Identify which cell holds the provided text, then report its [x, y] central coordinate. 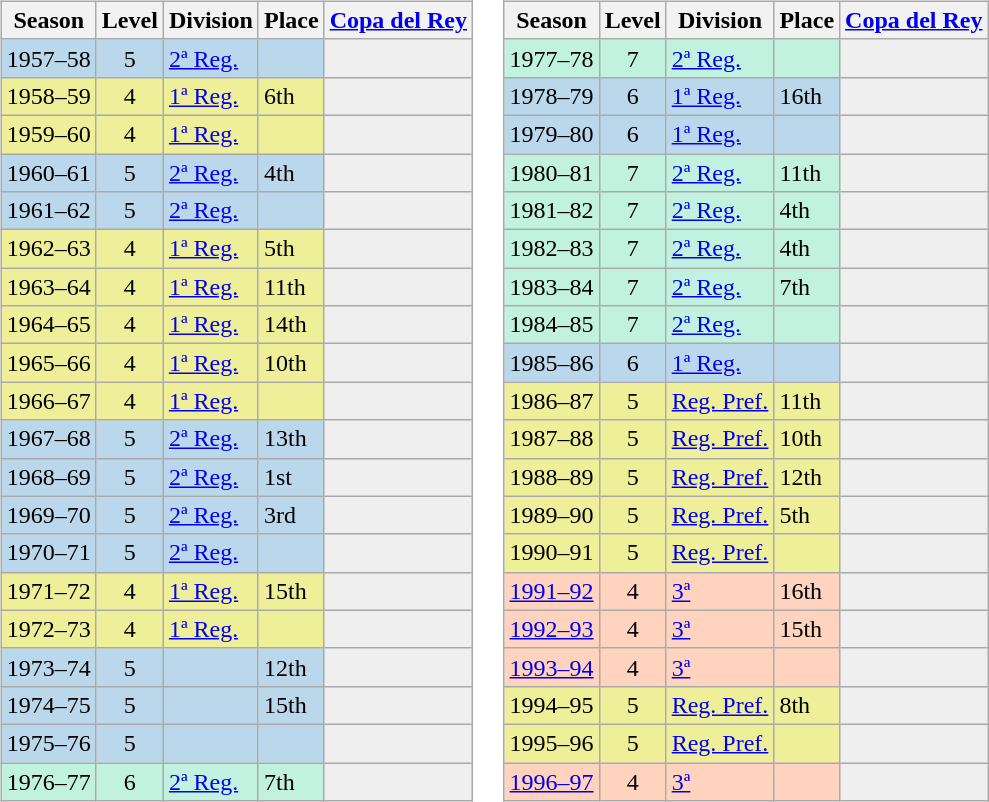
1990–91 [552, 553]
1964–65 [48, 325]
1994–95 [552, 705]
1970–71 [48, 553]
1981–82 [552, 211]
1991–92 [552, 591]
1957–58 [48, 58]
1984–85 [552, 325]
1976–77 [48, 781]
1992–93 [552, 629]
1972–73 [48, 629]
8th [807, 705]
1967–68 [48, 439]
1977–78 [552, 58]
1965–66 [48, 363]
1980–81 [552, 173]
1993–94 [552, 667]
1974–75 [48, 705]
1986–87 [552, 401]
1983–84 [552, 287]
1982–83 [552, 249]
1961–62 [48, 211]
1989–90 [552, 515]
1985–86 [552, 363]
3rd [291, 515]
1988–89 [552, 477]
1959–60 [48, 134]
14th [291, 325]
1969–70 [48, 515]
13th [291, 439]
1987–88 [552, 439]
6th [291, 96]
1966–67 [48, 401]
1973–74 [48, 667]
1995–96 [552, 743]
1971–72 [48, 591]
1960–61 [48, 173]
1996–97 [552, 781]
1979–80 [552, 134]
1975–76 [48, 743]
1968–69 [48, 477]
1962–63 [48, 249]
1963–64 [48, 287]
1st [291, 477]
1978–79 [552, 96]
1958–59 [48, 96]
